Locate the cell with the specified text and output its (X, Y) center coordinate. 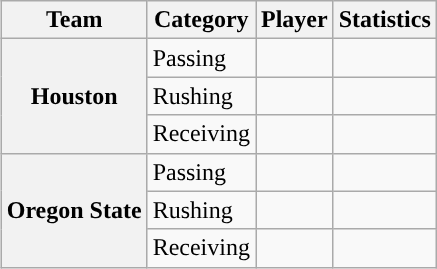
Houston (74, 96)
Player (295, 20)
Category (201, 20)
Statistics (384, 20)
Oregon State (74, 210)
Team (74, 20)
